Capture the cell that displays the provided text and extract its [X, Y] central coordinate. 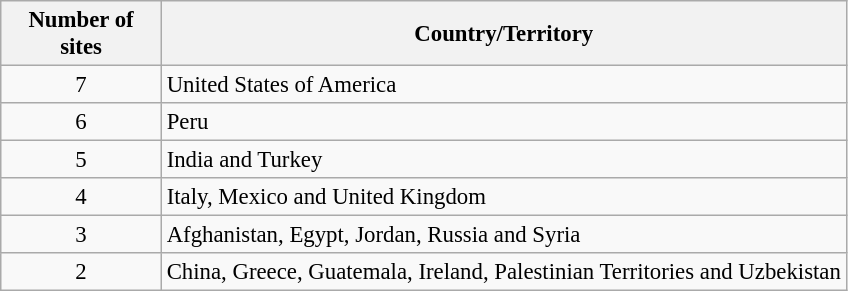
Afghanistan, Egypt, Jordan, Russia and Syria [504, 235]
United States of America [504, 85]
Italy, Mexico and United Kingdom [504, 197]
5 [82, 160]
Number of sites [82, 34]
6 [82, 122]
7 [82, 85]
India and Turkey [504, 160]
Country/Territory [504, 34]
3 [82, 235]
4 [82, 197]
Peru [504, 122]
